Pinpoint the cell where the given text exists, returning its (x, y) midpoint coordinate. 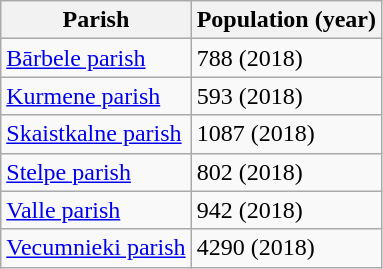
Vecumnieki parish (96, 248)
Population (year) (286, 20)
Bārbele parish (96, 58)
802 (2018) (286, 172)
Valle parish (96, 210)
Skaistkalne parish (96, 134)
Kurmene parish (96, 96)
Stelpe parish (96, 172)
Parish (96, 20)
788 (2018) (286, 58)
4290 (2018) (286, 248)
1087 (2018) (286, 134)
942 (2018) (286, 210)
593 (2018) (286, 96)
